Search for the cell housing the specified text and yield its (x, y) center coordinate. 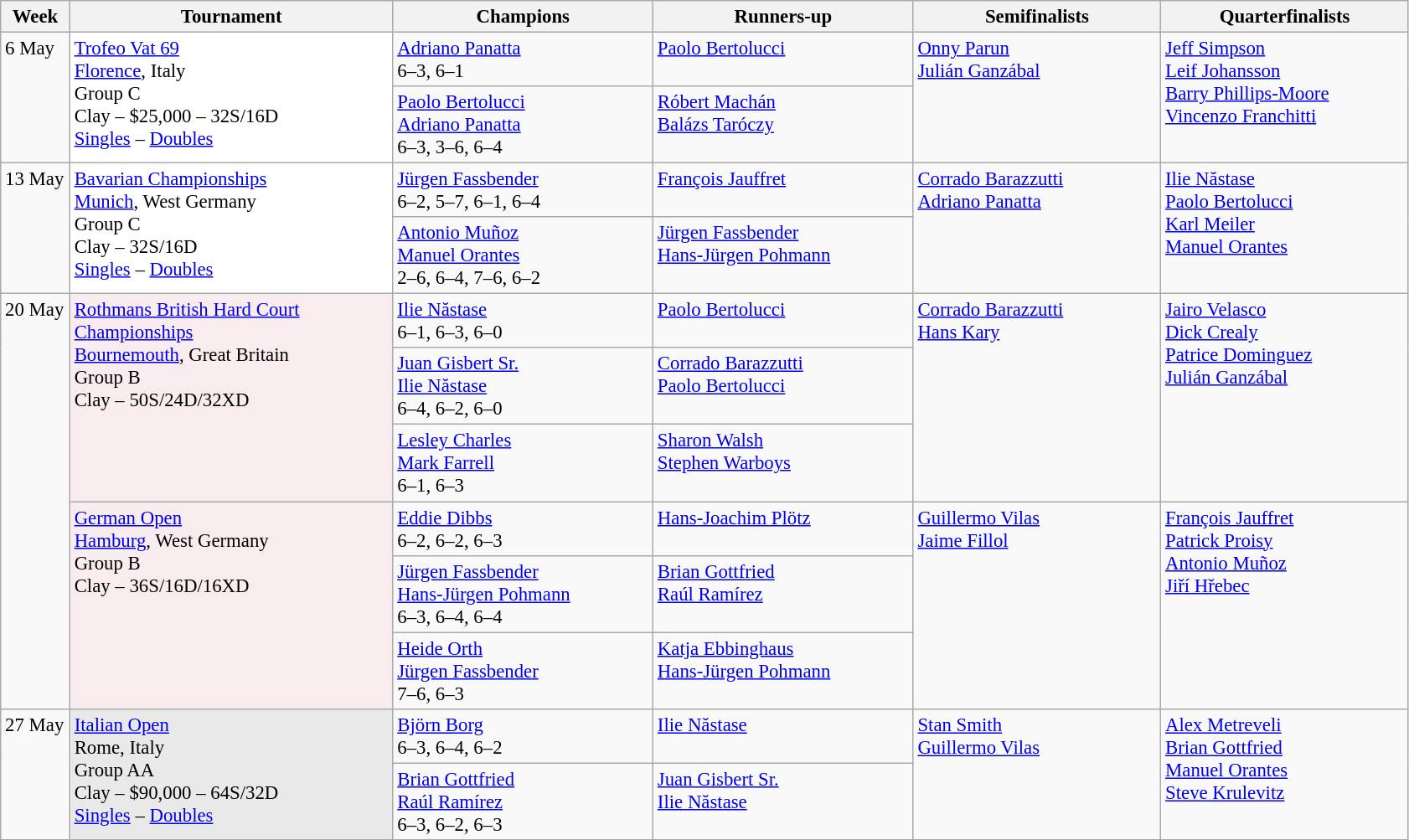
Ilie Năstase 6–1, 6–3, 6–0 (523, 322)
Runners-up (784, 17)
Heide Orth Jürgen Fassbender 7–6, 6–3 (523, 671)
Jürgen Fassbender 6–2, 5–7, 6–1, 6–4 (523, 191)
Italian Open Rome, Italy Group AA Clay – $90,000 – 64S/32D Singles – Doubles (231, 774)
Corrado Barazzutti Paolo Bertolucci (784, 387)
Brian Gottfried Raúl Ramírez 6–3, 6–2, 6–3 (523, 801)
François Jauffret (784, 191)
Onny Parun Julián Ganzábal (1037, 98)
27 May (35, 774)
20 May (35, 502)
Ilie Năstase (784, 735)
Jairo Velasco Dick Crealy Patrice Dominguez Julián Ganzábal (1285, 398)
Trofeo Vat 69 Florence, Italy Group C Clay – $25,000 – 32S/16D Singles – Doubles (231, 98)
Quarterfinalists (1285, 17)
Week (35, 17)
German Open Hamburg, West Germany Group B Clay – 36S/16D/16XD (231, 606)
Eddie Dibbs 6–2, 6–2, 6–3 (523, 529)
Paolo Bertolucci Adriano Panatta 6–3, 3–6, 6–4 (523, 125)
13 May (35, 229)
Björn Borg 6–3, 6–4, 6–2 (523, 735)
Antonio Muñoz Manuel Orantes 2–6, 6–4, 7–6, 6–2 (523, 255)
Guillermo Vilas Jaime Fillol (1037, 606)
Jeff Simpson Leif Johansson Barry Phillips-Moore Vincenzo Franchitti (1285, 98)
Stan Smith Guillermo Vilas (1037, 774)
Sharon Walsh Stephen Warboys (784, 463)
Róbert Machán Balázs Taróczy (784, 125)
Tournament (231, 17)
Jürgen Fassbender Hans-Jürgen Pohmann 6–3, 6–4, 6–4 (523, 594)
Lesley Charles Mark Farrell 6–1, 6–3 (523, 463)
Bavarian Championships Munich, West Germany Group C Clay – 32S/16D Singles – Doubles (231, 229)
Alex Metreveli Brian Gottfried Manuel Orantes Steve Krulevitz (1285, 774)
Corrado Barazzutti Hans Kary (1037, 398)
Adriano Panatta 6–3, 6–1 (523, 60)
Semifinalists (1037, 17)
Juan Gisbert Sr. Ilie Năstase 6–4, 6–2, 6–0 (523, 387)
Jürgen Fassbender Hans-Jürgen Pohmann (784, 255)
Rothmans British Hard Court Championships Bournemouth, Great Britain Group B Clay – 50S/24D/32XD (231, 398)
Corrado Barazzutti Adriano Panatta (1037, 229)
François Jauffret Patrick Proisy Antonio Muñoz Jiří Hřebec (1285, 606)
Hans-Joachim Plötz (784, 529)
Champions (523, 17)
Katja Ebbinghaus Hans-Jürgen Pohmann (784, 671)
Ilie Năstase Paolo Bertolucci Karl Meiler Manuel Orantes (1285, 229)
6 May (35, 98)
Brian Gottfried Raúl Ramírez (784, 594)
Juan Gisbert Sr. Ilie Năstase (784, 801)
